For the text-containing cell, return its midpoint in (x, y) coordinate format. 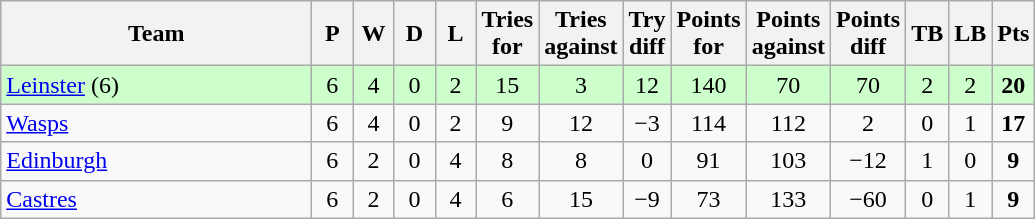
TB (928, 34)
140 (708, 85)
−9 (647, 199)
91 (708, 161)
D (414, 34)
114 (708, 123)
Tries for (508, 34)
Points for (708, 34)
17 (1014, 123)
Leinster (6) (156, 85)
−12 (868, 161)
73 (708, 199)
Try diff (647, 34)
−3 (647, 123)
20 (1014, 85)
−60 (868, 199)
112 (788, 123)
P (332, 34)
L (456, 34)
Tries against (581, 34)
Castres (156, 199)
Team (156, 34)
Pts (1014, 34)
Wasps (156, 123)
Points against (788, 34)
Points diff (868, 34)
LB (970, 34)
W (374, 34)
Edinburgh (156, 161)
103 (788, 161)
3 (581, 85)
133 (788, 199)
